Find where the given text appears and provide that cell's center as [x, y] coordinate. 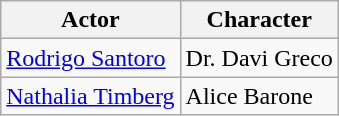
Nathalia Timberg [90, 96]
Dr. Davi Greco [259, 58]
Alice Barone [259, 96]
Actor [90, 20]
Rodrigo Santoro [90, 58]
Character [259, 20]
